Locate the cell with the specified text and output its [x, y] center coordinate. 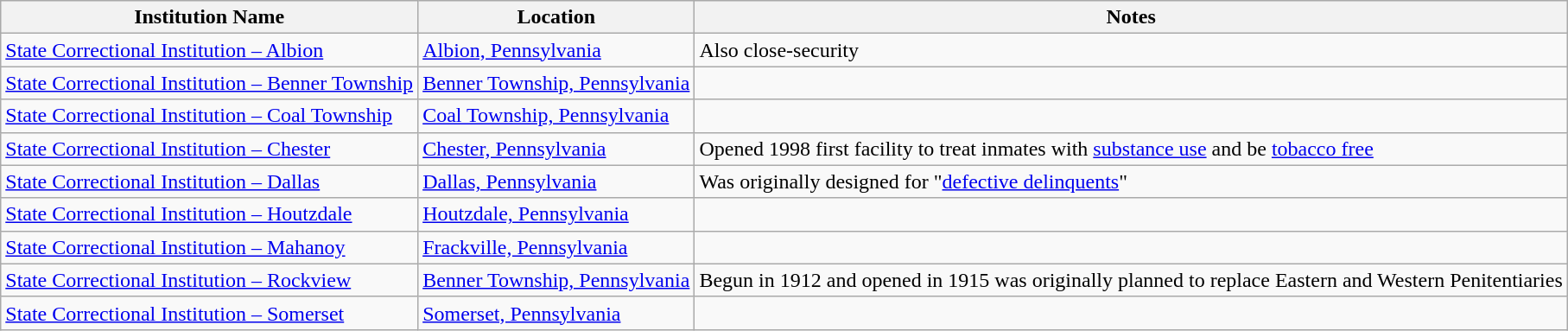
Institution Name [209, 17]
Notes [1131, 17]
Begun in 1912 and opened in 1915 was originally planned to replace Eastern and Western Penitentiaries [1131, 280]
Opened 1998 first facility to treat inmates with substance use and be tobacco free [1131, 149]
Houtzdale, Pennsylvania [556, 214]
Was originally designed for "defective delinquents" [1131, 181]
Somerset, Pennsylvania [556, 313]
State Correctional Institution – Albion [209, 50]
State Correctional Institution – Houtzdale [209, 214]
State Correctional Institution – Dallas [209, 181]
Also close-security [1131, 50]
State Correctional Institution – Mahanoy [209, 247]
State Correctional Institution – Chester [209, 149]
Chester, Pennsylvania [556, 149]
State Correctional Institution – Somerset [209, 313]
State Correctional Institution – Coal Township [209, 116]
Location [556, 17]
Albion, Pennsylvania [556, 50]
Frackville, Pennsylvania [556, 247]
State Correctional Institution – Rockview [209, 280]
Coal Township, Pennsylvania [556, 116]
State Correctional Institution – Benner Township [209, 83]
Dallas, Pennsylvania [556, 181]
